For the text-containing cell, return its midpoint in [x, y] coordinate format. 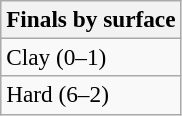
Clay (0–1) [91, 57]
Hard (6–2) [91, 95]
Finals by surface [91, 19]
